Output the (X, Y) coordinate of the center of the cell containing the given text.  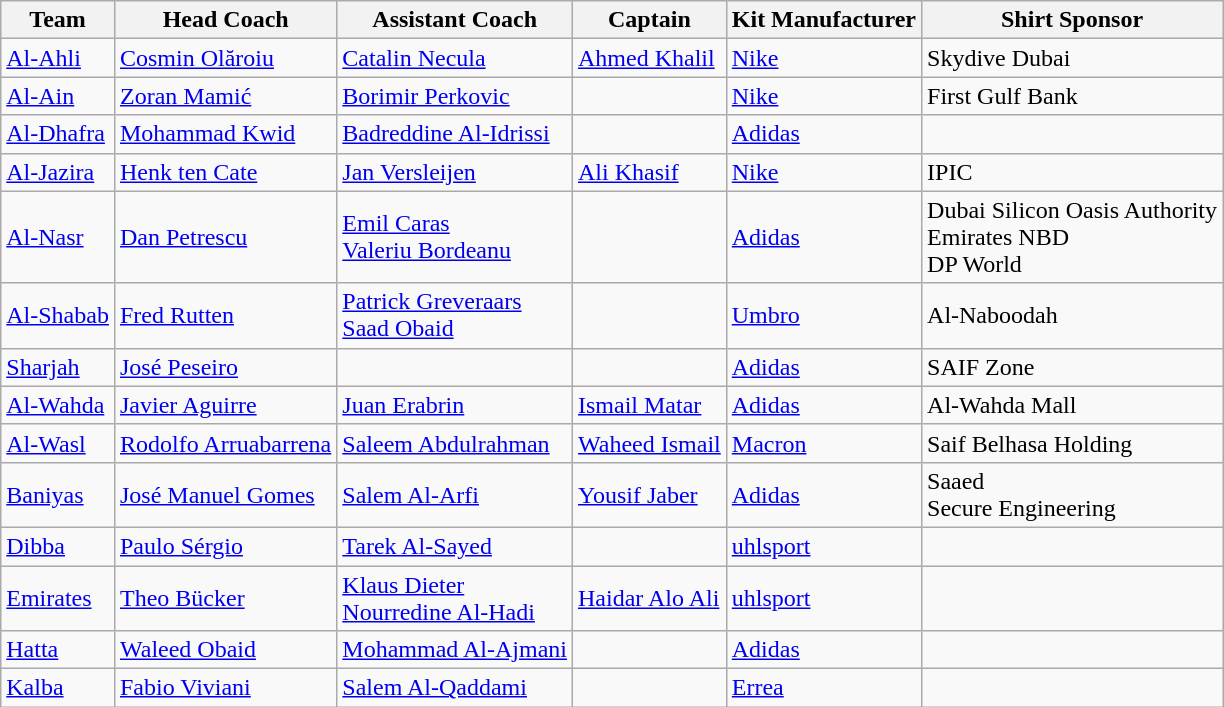
Saleem Abdulrahman (455, 443)
Kit Manufacturer (824, 20)
Captain (650, 20)
Fred Rutten (225, 316)
Emirates (58, 598)
Team (58, 20)
Al-Shabab (58, 316)
Al-Nasr (58, 237)
Al-Jazira (58, 172)
Saif Belhasa Holding (1072, 443)
Emil Caras Valeriu Bordeanu (455, 237)
Juan Erabrin (455, 405)
SaaedSecure Engineering (1072, 494)
Henk ten Cate (225, 172)
Umbro (824, 316)
Errea (824, 688)
Jan Versleijen (455, 172)
José Peseiro (225, 367)
Ismail Matar (650, 405)
Salem Al-Qaddami (455, 688)
José Manuel Gomes (225, 494)
Salem Al-Arfi (455, 494)
Javier Aguirre (225, 405)
Dubai Silicon Oasis AuthorityEmirates NBDDP World (1072, 237)
Haidar Alo Ali (650, 598)
Sharjah (58, 367)
Mohammad Al-Ajmani (455, 650)
Ali Khasif (650, 172)
Al-Wasl (58, 443)
Macron (824, 443)
Borimir Perkovic (455, 96)
Al-Naboodah (1072, 316)
Al-Ain (58, 96)
Waheed Ismail (650, 443)
First Gulf Bank (1072, 96)
Tarek Al-Sayed (455, 546)
Dibba (58, 546)
SAIF Zone (1072, 367)
Hatta (58, 650)
Skydive Dubai (1072, 58)
Paulo Sérgio (225, 546)
Klaus Dieter Nourredine Al-Hadi (455, 598)
Assistant Coach (455, 20)
Catalin Necula (455, 58)
Ahmed Khalil (650, 58)
Mohammad Kwid (225, 134)
Fabio Viviani (225, 688)
IPIC (1072, 172)
Al-Wahda Mall (1072, 405)
Badreddine Al-Idrissi (455, 134)
Cosmin Olăroiu (225, 58)
Kalba (58, 688)
Theo Bücker (225, 598)
Zoran Mamić (225, 96)
Head Coach (225, 20)
Al-Dhafra (58, 134)
Rodolfo Arruabarrena (225, 443)
Shirt Sponsor (1072, 20)
Yousif Jaber (650, 494)
Dan Petrescu (225, 237)
Al-Ahli (58, 58)
Al-Wahda (58, 405)
Baniyas (58, 494)
Waleed Obaid (225, 650)
Patrick Greveraars Saad Obaid (455, 316)
